Search for the cell housing the specified text and yield its (X, Y) center coordinate. 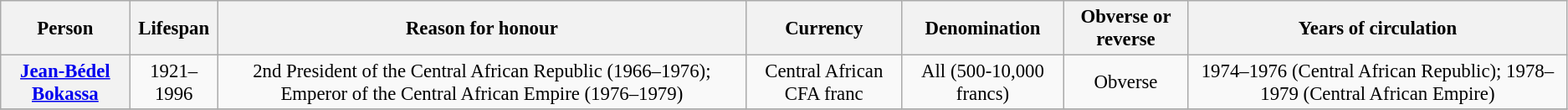
Person (65, 29)
2nd President of the Central African Republic (1966–1976); Emperor of the Central African Empire (1976–1979) (482, 82)
Years of circulation (1377, 29)
Jean-Bédel Bokassa (65, 82)
All (500-10,000 francs) (982, 82)
1974–1976 (Central African Republic); 1978–1979 (Central African Empire) (1377, 82)
1921–1996 (174, 82)
Obverse or reverse (1126, 29)
Central African CFA franc (823, 82)
Denomination (982, 29)
Obverse (1126, 82)
Lifespan (174, 29)
Currency (823, 29)
Reason for honour (482, 29)
